For the text-containing cell, return its midpoint in [x, y] coordinate format. 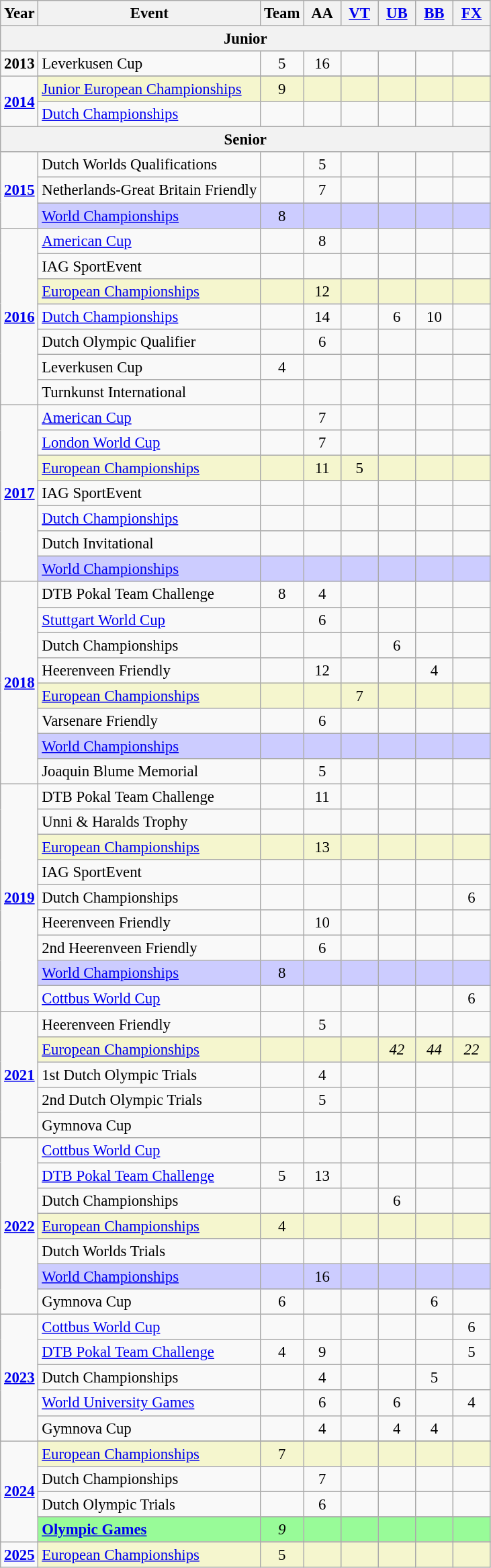
2023 [19, 1378]
Netherlands-Great Britain Friendly [149, 190]
Team [282, 13]
Dutch Olympic Qualifier [149, 342]
UB [397, 13]
Turnkunst International [149, 393]
Dutch Olympic Trials [149, 1504]
Junior [246, 39]
World University Games [149, 1403]
2013 [19, 64]
Senior [246, 140]
2024 [19, 1491]
2nd Dutch Olympic Trials [149, 1100]
2015 [19, 190]
London World Cup [149, 443]
22 [472, 1049]
2025 [19, 1555]
2021 [19, 1075]
Unni & Haralds Trophy [149, 822]
Dutch Worlds Qualifications [149, 165]
2018 [19, 683]
VT [359, 13]
BB [435, 13]
2016 [19, 316]
AA [322, 13]
2022 [19, 1226]
Olympic Games [149, 1530]
FX [472, 13]
Event [149, 13]
Dutch Invitational [149, 544]
2017 [19, 493]
2014 [19, 102]
Junior European Championships [149, 89]
14 [322, 317]
Joaquin Blume Memorial [149, 772]
1st Dutch Olympic Trials [149, 1075]
Year [19, 13]
Varsenare Friendly [149, 721]
Stuttgart World Cup [149, 620]
2019 [19, 897]
42 [397, 1049]
2nd Heerenveen Friendly [149, 948]
Dutch Worlds Trials [149, 1251]
44 [435, 1049]
